Detect which cell encompasses the target text, then output its (X, Y) center coordinate. 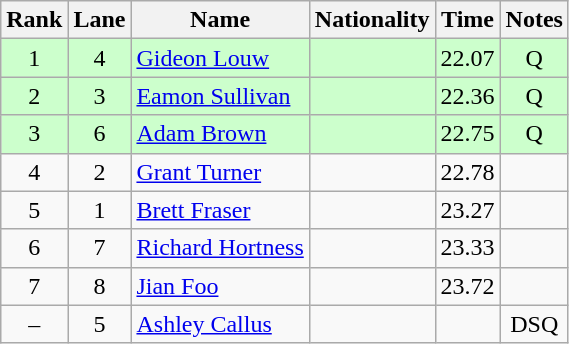
23.27 (468, 210)
Brett Fraser (220, 210)
DSQ (534, 324)
8 (100, 286)
22.78 (468, 172)
23.72 (468, 286)
Grant Turner (220, 172)
22.07 (468, 58)
Rank (34, 20)
Lane (100, 20)
22.75 (468, 134)
Eamon Sullivan (220, 96)
Nationality (372, 20)
Richard Hortness (220, 248)
Jian Foo (220, 286)
Name (220, 20)
Gideon Louw (220, 58)
22.36 (468, 96)
Adam Brown (220, 134)
– (34, 324)
Time (468, 20)
Ashley Callus (220, 324)
Notes (534, 20)
23.33 (468, 248)
